Locate the cell with the specified text and output its (X, Y) center coordinate. 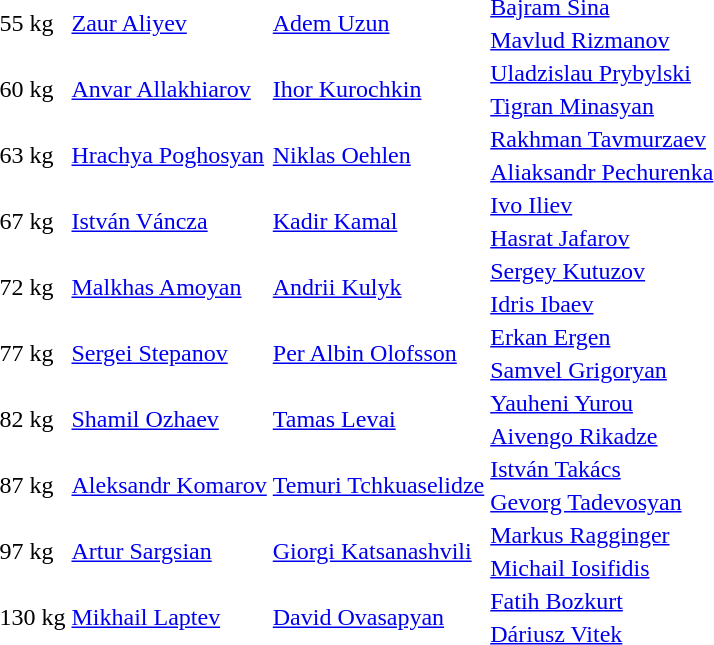
Malkhas Amoyan (169, 288)
Niklas Oehlen (378, 156)
Ihor Kurochkin (378, 90)
Temuri Tchkuaselidze (378, 486)
Hrachya Poghosyan (169, 156)
Anvar Allakhiarov (169, 90)
Per Albin Olofsson (378, 354)
Kadir Kamal (378, 222)
Giorgi Katsanashvili (378, 552)
Andrii Kulyk (378, 288)
Sergei Stepanov (169, 354)
Artur Sargsian (169, 552)
Aleksandr Komarov (169, 486)
István Váncza (169, 222)
Tamas Levai (378, 420)
Shamil Ozhaev (169, 420)
